Scan for the cell matching the given text and deliver its [x, y] coordinate at center. 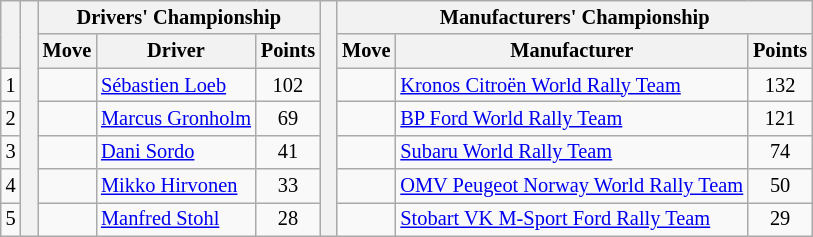
Drivers' Championship [179, 17]
OMV Peugeot Norway World Rally Team [572, 186]
Subaru World Rally Team [572, 152]
Kronos Citroën World Rally Team [572, 85]
132 [780, 85]
Manfred Stohl [176, 219]
4 [11, 186]
Marcus Gronholm [176, 118]
102 [288, 85]
69 [288, 118]
BP Ford World Rally Team [572, 118]
Sébastien Loeb [176, 85]
5 [11, 219]
1 [11, 85]
50 [780, 186]
33 [288, 186]
29 [780, 219]
Stobart VK M-Sport Ford Rally Team [572, 219]
28 [288, 219]
Manufacturer [572, 51]
74 [780, 152]
Dani Sordo [176, 152]
3 [11, 152]
Manufacturers' Championship [574, 17]
41 [288, 152]
2 [11, 118]
Mikko Hirvonen [176, 186]
121 [780, 118]
Driver [176, 51]
